Return [x, y] of the center of cell containing provided text 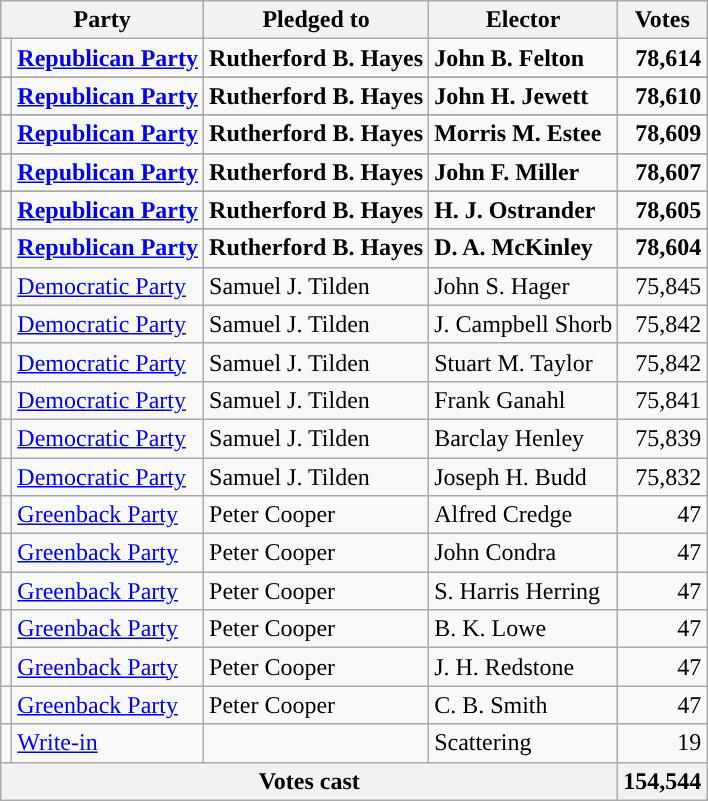
S. Harris Herring [524, 591]
J. Campbell Shorb [524, 324]
C. B. Smith [524, 705]
78,609 [662, 134]
John F. Miller [524, 172]
Pledged to [316, 20]
Elector [524, 20]
B. K. Lowe [524, 629]
J. H. Redstone [524, 667]
John H. Jewett [524, 96]
75,839 [662, 438]
19 [662, 743]
78,607 [662, 172]
John B. Felton [524, 58]
D. A. McKinley [524, 248]
Stuart M. Taylor [524, 362]
75,832 [662, 477]
John Condra [524, 553]
Joseph H. Budd [524, 477]
Morris M. Estee [524, 134]
154,544 [662, 781]
Frank Ganahl [524, 400]
75,845 [662, 286]
78,610 [662, 96]
Votes cast [310, 781]
H. J. Ostrander [524, 210]
Votes [662, 20]
Scattering [524, 743]
Alfred Credge [524, 515]
John S. Hager [524, 286]
78,604 [662, 248]
Barclay Henley [524, 438]
78,614 [662, 58]
Write-in [108, 743]
75,841 [662, 400]
Party [102, 20]
78,605 [662, 210]
